From the cell containing the given text, extract its center point as [x, y] coordinate. 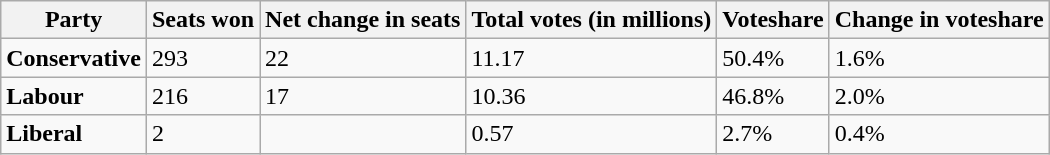
22 [363, 58]
2 [202, 134]
Seats won [202, 20]
Net change in seats [363, 20]
Total votes (in millions) [592, 20]
50.4% [773, 58]
Conservative [74, 58]
2.7% [773, 134]
17 [363, 96]
216 [202, 96]
1.6% [939, 58]
0.4% [939, 134]
10.36 [592, 96]
Party [74, 20]
Liberal [74, 134]
11.17 [592, 58]
Labour [74, 96]
0.57 [592, 134]
2.0% [939, 96]
46.8% [773, 96]
Change in voteshare [939, 20]
293 [202, 58]
Voteshare [773, 20]
